Extract the (X, Y) coordinate from the center of the cell holding the provided text.  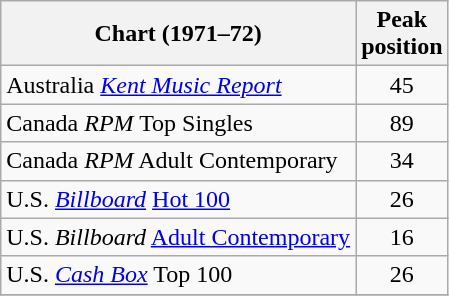
16 (402, 237)
Australia Kent Music Report (178, 85)
U.S. Cash Box Top 100 (178, 275)
Canada RPM Adult Contemporary (178, 161)
Peakposition (402, 34)
U.S. Billboard Hot 100 (178, 199)
89 (402, 123)
34 (402, 161)
Chart (1971–72) (178, 34)
U.S. Billboard Adult Contemporary (178, 237)
Canada RPM Top Singles (178, 123)
45 (402, 85)
